Pinpoint the cell where the given text exists, returning its (x, y) midpoint coordinate. 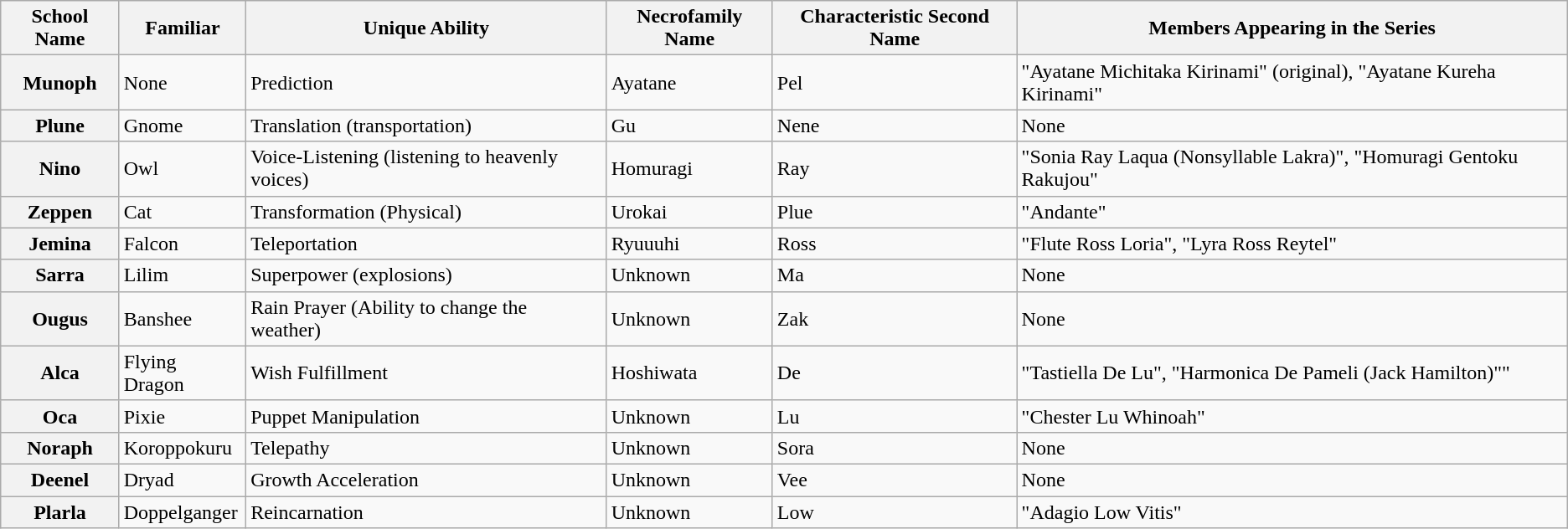
Ryuuuhi (689, 244)
Nene (895, 126)
Plune (60, 126)
Oca (60, 416)
Zeppen (60, 212)
Falcon (183, 244)
Sarra (60, 275)
Zak (895, 318)
Ayatane (689, 82)
Doppelganger (183, 511)
Ray (895, 169)
Translation (transportation) (427, 126)
Reincarnation (427, 511)
Ougus (60, 318)
Puppet Manipulation (427, 416)
School Name (60, 28)
Urokai (689, 212)
Characteristic Second Name (895, 28)
Munoph (60, 82)
Growth Acceleration (427, 480)
Gu (689, 126)
Deenel (60, 480)
Noraph (60, 448)
"Flute Ross Loria", "Lyra Ross Reytel" (1292, 244)
Members Appearing in the Series (1292, 28)
Sora (895, 448)
Vee (895, 480)
Lilim (183, 275)
Necrofamily Name (689, 28)
Rain Prayer (Ability to change the weather) (427, 318)
Low (895, 511)
Hoshiwata (689, 373)
Homuragi (689, 169)
Flying Dragon (183, 373)
Dryad (183, 480)
Lu (895, 416)
Plue (895, 212)
Pel (895, 82)
Ma (895, 275)
Banshee (183, 318)
Wish Fulfillment (427, 373)
Unique Ability (427, 28)
Gnome (183, 126)
Superpower (explosions) (427, 275)
Prediction (427, 82)
Transformation (Physical) (427, 212)
Koroppokuru (183, 448)
Teleportation (427, 244)
"Andante" (1292, 212)
"Tastiella De Lu", "Harmonica De Pameli (Jack Hamilton)"" (1292, 373)
Plarla (60, 511)
Telepathy (427, 448)
Alca (60, 373)
"Adagio Low Vitis" (1292, 511)
Owl (183, 169)
"Chester Lu Whinoah" (1292, 416)
Nino (60, 169)
Cat (183, 212)
Ross (895, 244)
Pixie (183, 416)
Jemina (60, 244)
Voice-Listening (listening to heavenly voices) (427, 169)
"Sonia Ray Laqua (Nonsyllable Lakra)", "Homuragi Gentoku Rakujou" (1292, 169)
De (895, 373)
Familiar (183, 28)
"Ayatane Michitaka Kirinami" (original), "Ayatane Kureha Kirinami" (1292, 82)
